Extract the [x, y] coordinate from the center of the cell holding the provided text.  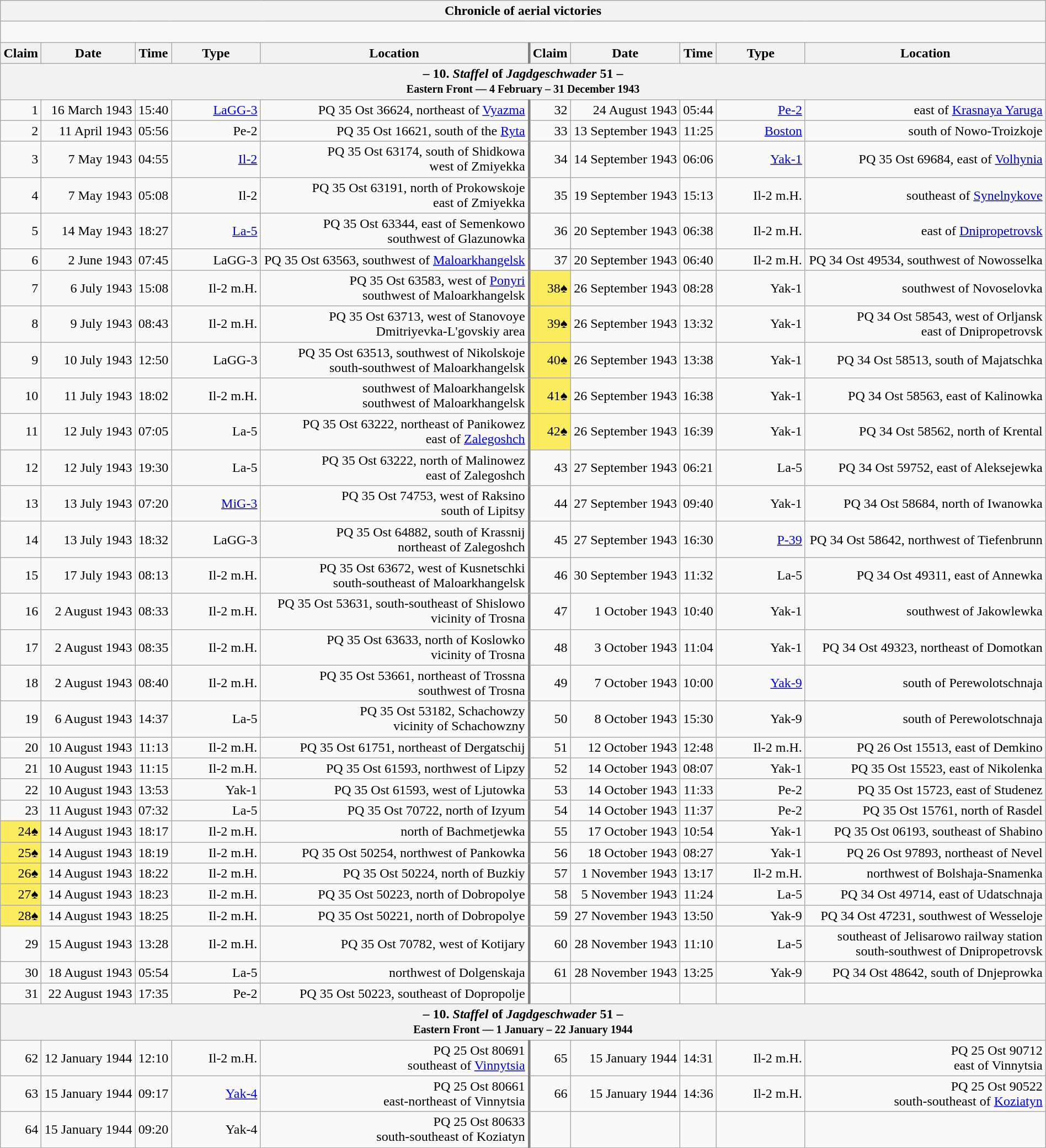
– 10. Staffel of Jagdgeschwader 51 –Eastern Front — 1 January – 22 January 1944 [523, 1022]
PQ 35 Ost 63191, north of Prokowskoje east of Zmiyekka [395, 195]
45 [549, 540]
PQ 35 Ost 53661, northeast of Trossna southwest of Trosna [395, 683]
PQ 34 Ost 59752, east of Aleksejewka [925, 468]
11:37 [698, 810]
PQ 35 Ost 63583, west of Ponyri southwest of Maloarkhangelsk [395, 288]
17:35 [153, 993]
05:56 [153, 131]
12:50 [153, 360]
19 [21, 719]
07:32 [153, 810]
10 July 1943 [88, 360]
64 [21, 1129]
27 November 1943 [625, 916]
11:24 [698, 895]
23 [21, 810]
10 [21, 396]
41♠ [549, 396]
07:05 [153, 432]
63 [21, 1094]
50 [549, 719]
14:36 [698, 1094]
06:38 [698, 231]
PQ 35 Ost 61593, northwest of Lipzy [395, 768]
09:20 [153, 1129]
PQ 35 Ost 15523, east of Nikolenka [925, 768]
PQ 35 Ost 69684, east of Volhynia [925, 159]
07:45 [153, 259]
08:27 [698, 853]
1 October 1943 [625, 612]
47 [549, 612]
06:40 [698, 259]
16:38 [698, 396]
13:17 [698, 874]
18 August 1943 [88, 972]
13:50 [698, 916]
PQ 25 Ost 80661 east-northeast of Vinnytsia [395, 1094]
11 August 1943 [88, 810]
4 [21, 195]
southwest of Maloarkhangelsk southwest of Maloarkhangelsk [395, 396]
1 [21, 110]
24 August 1943 [625, 110]
8 [21, 323]
13:25 [698, 972]
PQ 35 Ost 70782, west of Kotijary [395, 944]
08:40 [153, 683]
PQ 35 Ost 64882, south of Krassnij northeast of Zalegoshch [395, 540]
37 [549, 259]
PQ 34 Ost 58563, east of Kalinowka [925, 396]
east of Dnipropetrovsk [925, 231]
06:06 [698, 159]
PQ 35 Ost 53182, Schachowzyvicinity of Schachowzny [395, 719]
15:08 [153, 288]
14 [21, 540]
PQ 26 Ost 15513, east of Demkino [925, 747]
53 [549, 789]
7 [21, 288]
8 October 1943 [625, 719]
13:53 [153, 789]
north of Bachmetjewka [395, 831]
PQ 34 Ost 58684, north of Iwanowka [925, 503]
1 November 1943 [625, 874]
PQ 35 Ost 70722, north of Izyum [395, 810]
18:27 [153, 231]
PQ 35 Ost 50223, north of Dobropolye [395, 895]
15 August 1943 [88, 944]
49 [549, 683]
32 [549, 110]
11:25 [698, 131]
40♠ [549, 360]
60 [549, 944]
05:44 [698, 110]
PQ 34 Ost 48642, south of Dnjeprowka [925, 972]
10:40 [698, 612]
east of Krasnaya Yaruga [925, 110]
5 November 1943 [625, 895]
54 [549, 810]
11:33 [698, 789]
PQ 35 Ost 63344, east of Semenkowo southwest of Glazunowka [395, 231]
58 [549, 895]
18:23 [153, 895]
PQ 34 Ost 58562, north of Krental [925, 432]
18:32 [153, 540]
05:54 [153, 972]
06:21 [698, 468]
PQ 34 Ost 49311, east of Annewka [925, 575]
6 [21, 259]
11:10 [698, 944]
12 [21, 468]
13 September 1943 [625, 131]
16:39 [698, 432]
36 [549, 231]
08:13 [153, 575]
PQ 25 Ost 90712 east of Vinnytsia [925, 1057]
65 [549, 1057]
28♠ [21, 916]
southeast of Synelnykove [925, 195]
PQ 35 Ost 53631, south-southeast of Shislowovicinity of Trosna [395, 612]
PQ 35 Ost 15723, east of Studenez [925, 789]
17 July 1943 [88, 575]
2 [21, 131]
15:30 [698, 719]
30 [21, 972]
08:43 [153, 323]
13:38 [698, 360]
11 July 1943 [88, 396]
30 September 1943 [625, 575]
11 April 1943 [88, 131]
PQ 34 Ost 58513, south of Majatschka [925, 360]
22 [21, 789]
PQ 26 Ost 97893, northeast of Nevel [925, 853]
26♠ [21, 874]
55 [549, 831]
PQ 34 Ost 49323, northeast of Domotkan [925, 647]
PQ 35 Ost 16621, south of the Ryta [395, 131]
P-39 [760, 540]
PQ 35 Ost 36624, northeast of Vyazma [395, 110]
21 [21, 768]
PQ 35 Ost 63174, south of Shidkowa west of Zmiyekka [395, 159]
44 [549, 503]
39♠ [549, 323]
5 [21, 231]
6 July 1943 [88, 288]
16 March 1943 [88, 110]
66 [549, 1094]
southeast of Jelisarowo railway station south-southwest of Dnipropetrovsk [925, 944]
18:02 [153, 396]
PQ 35 Ost 63222, north of Malinowez east of Zalegoshch [395, 468]
11:04 [698, 647]
10:00 [698, 683]
27♠ [21, 895]
17 [21, 647]
18:19 [153, 853]
56 [549, 853]
18 October 1943 [625, 853]
09:17 [153, 1094]
19 September 1943 [625, 195]
PQ 35 Ost 15761, north of Rasdel [925, 810]
PQ 34 Ost 58543, west of Orljanskeast of Dnipropetrovsk [925, 323]
05:08 [153, 195]
13:32 [698, 323]
18:22 [153, 874]
PQ 34 Ost 58642, northwest of Tiefenbrunn [925, 540]
PQ 34 Ost 49714, east of Udatschnaja [925, 895]
PQ 35 Ost 50223, southeast of Dopropolje [395, 993]
Boston [760, 131]
16:30 [698, 540]
29 [21, 944]
PQ 35 Ost 74753, west of Raksino south of Lipitsy [395, 503]
PQ 35 Ost 50224, north of Buzkiy [395, 874]
PQ 35 Ost 50254, northwest of Pankowka [395, 853]
34 [549, 159]
MiG-3 [216, 503]
07:20 [153, 503]
PQ 35 Ost 50221, north of Dobropolye [395, 916]
25♠ [21, 853]
22 August 1943 [88, 993]
16 [21, 612]
13 [21, 503]
12 October 1943 [625, 747]
57 [549, 874]
PQ 25 Ost 80633 south-southeast of Koziatyn [395, 1129]
11:13 [153, 747]
2 June 1943 [88, 259]
PQ 34 Ost 47231, southwest of Wesseloje [925, 916]
20 [21, 747]
15:13 [698, 195]
PQ 35 Ost 63222, northeast of Panikowez east of Zalegoshch [395, 432]
14:37 [153, 719]
PQ 25 Ost 90522 south-southeast of Koziatyn [925, 1094]
PQ 34 Ost 49534, southwest of Nowosselka [925, 259]
PQ 35 Ost 63563, southwest of Maloarkhangelsk [395, 259]
southwest of Novoselovka [925, 288]
9 July 1943 [88, 323]
43 [549, 468]
15 [21, 575]
11 [21, 432]
09:40 [698, 503]
42♠ [549, 432]
48 [549, 647]
12:48 [698, 747]
Chronicle of aerial victories [523, 11]
24♠ [21, 831]
12:10 [153, 1057]
04:55 [153, 159]
61 [549, 972]
08:28 [698, 288]
PQ 35 Ost 63672, west of Kusnetschki south-southeast of Maloarkhangelsk [395, 575]
3 October 1943 [625, 647]
11:15 [153, 768]
38♠ [549, 288]
PQ 35 Ost 61593, west of Ljutowka [395, 789]
northwest of Bolshaja-Snamenka [925, 874]
6 August 1943 [88, 719]
59 [549, 916]
19:30 [153, 468]
PQ 35 Ost 63633, north of Koslowkovicinity of Trosna [395, 647]
PQ 25 Ost 80691 southeast of Vinnytsia [395, 1057]
33 [549, 131]
08:33 [153, 612]
35 [549, 195]
southwest of Jakowlewka [925, 612]
PQ 35 Ost 63713, west of StanovoyeDmitriyevka-L'govskiy area [395, 323]
14 May 1943 [88, 231]
12 January 1944 [88, 1057]
10:54 [698, 831]
13:28 [153, 944]
9 [21, 360]
15:40 [153, 110]
south of Nowo-Troizkoje [925, 131]
– 10. Staffel of Jagdgeschwader 51 –Eastern Front — 4 February – 31 December 1943 [523, 82]
PQ 35 Ost 63513, southwest of Nikolskoje south-southwest of Maloarkhangelsk [395, 360]
08:07 [698, 768]
7 October 1943 [625, 683]
52 [549, 768]
46 [549, 575]
51 [549, 747]
14:31 [698, 1057]
31 [21, 993]
62 [21, 1057]
northwest of Dolgenskaja [395, 972]
PQ 35 Ost 61751, northeast of Dergatschij [395, 747]
18:17 [153, 831]
PQ 35 Ost 06193, southeast of Shabino [925, 831]
11:32 [698, 575]
18 [21, 683]
18:25 [153, 916]
17 October 1943 [625, 831]
14 September 1943 [625, 159]
3 [21, 159]
08:35 [153, 647]
